Detect which cell encompasses the target text, then output its (X, Y) center coordinate. 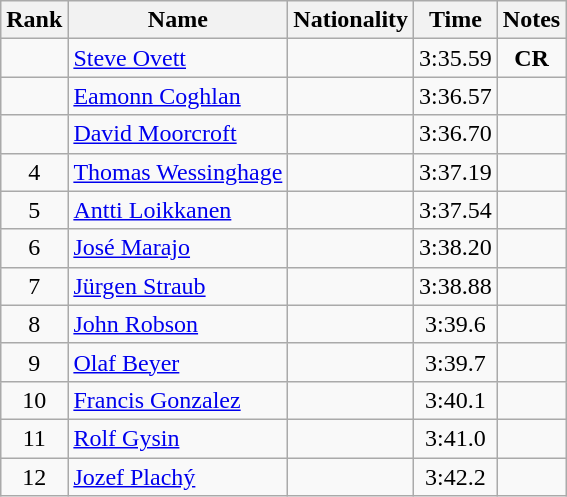
10 (34, 400)
Nationality (351, 20)
11 (34, 438)
3:42.2 (456, 477)
3:38.20 (456, 248)
3:37.19 (456, 172)
3:39.6 (456, 324)
Jürgen Straub (178, 286)
CR (531, 58)
3:36.57 (456, 96)
3:36.70 (456, 134)
Rolf Gysin (178, 438)
Name (178, 20)
5 (34, 210)
6 (34, 248)
9 (34, 362)
Rank (34, 20)
Francis Gonzalez (178, 400)
3:38.88 (456, 286)
3:40.1 (456, 400)
3:37.54 (456, 210)
David Moorcroft (178, 134)
8 (34, 324)
Olaf Beyer (178, 362)
4 (34, 172)
7 (34, 286)
Thomas Wessinghage (178, 172)
12 (34, 477)
Antti Loikkanen (178, 210)
3:41.0 (456, 438)
Time (456, 20)
3:35.59 (456, 58)
Steve Ovett (178, 58)
3:39.7 (456, 362)
Jozef Plachý (178, 477)
José Marajo (178, 248)
John Robson (178, 324)
Notes (531, 20)
Eamonn Coghlan (178, 96)
